Output the (X, Y) coordinate of the center of the cell containing the given text.  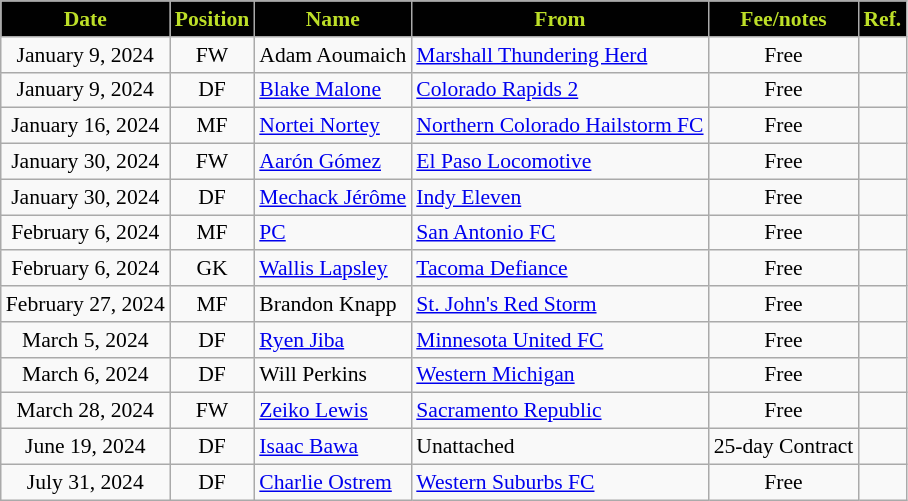
Zeiko Lewis (332, 411)
Western Michigan (560, 375)
Charlie Ostrem (332, 482)
Mechack Jérôme (332, 197)
Marshall Thundering Herd (560, 55)
Aarón Gómez (332, 162)
Name (332, 19)
Ref. (882, 19)
February 27, 2024 (86, 304)
Ryen Jiba (332, 340)
GK (212, 269)
Minnesota United FC (560, 340)
March 5, 2024 (86, 340)
Brandon Knapp (332, 304)
March 28, 2024 (86, 411)
Unattached (560, 447)
San Antonio FC (560, 233)
Fee/notes (784, 19)
25-day Contract (784, 447)
From (560, 19)
March 6, 2024 (86, 375)
January 16, 2024 (86, 126)
Blake Malone (332, 90)
Sacramento Republic (560, 411)
June 19, 2024 (86, 447)
Wallis Lapsley (332, 269)
Tacoma Defiance (560, 269)
Will Perkins (332, 375)
Adam Aoumaich (332, 55)
Colorado Rapids 2 (560, 90)
Indy Eleven (560, 197)
Position (212, 19)
Nortei Nortey (332, 126)
St. John's Red Storm (560, 304)
Northern Colorado Hailstorm FC (560, 126)
Isaac Bawa (332, 447)
July 31, 2024 (86, 482)
El Paso Locomotive (560, 162)
Western Suburbs FC (560, 482)
Date (86, 19)
PC (332, 233)
